Find where the given text appears and provide that cell's center as [x, y] coordinate. 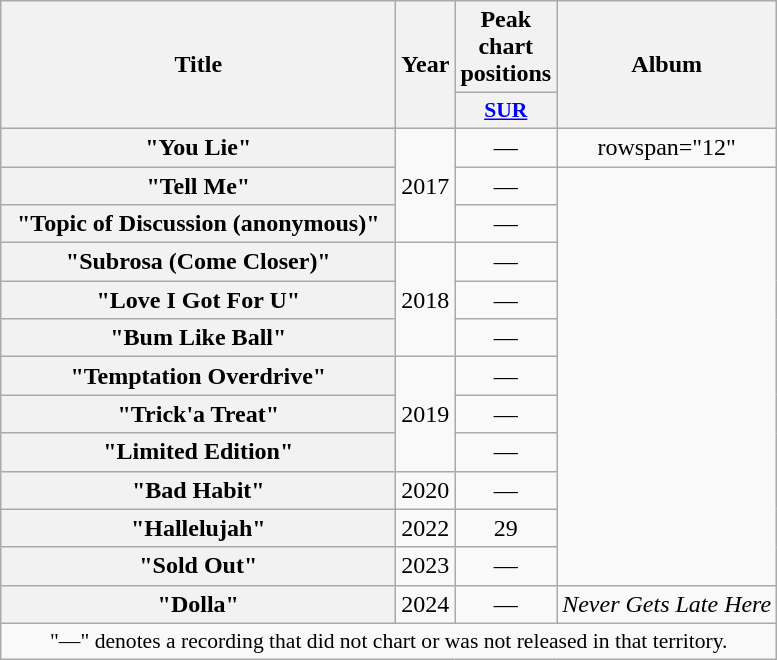
29 [506, 528]
2023 [426, 566]
2024 [426, 604]
2018 [426, 300]
Never Gets Late Here [667, 604]
"Trick'a Treat" [198, 414]
"Tell Me" [198, 185]
"Sold Out" [198, 566]
"Subrosa (Come Closer)" [198, 262]
"Dolla" [198, 604]
2017 [426, 185]
Title [198, 65]
"You Lie" [198, 147]
"Temptation Overdrive" [198, 376]
"Limited Edition" [198, 452]
Year [426, 65]
2019 [426, 414]
"Hallelujah" [198, 528]
Album [667, 65]
"—" denotes a recording that did not chart or was not released in that territory. [389, 641]
2022 [426, 528]
2020 [426, 490]
"Love I Got For U" [198, 300]
"Bum Like Ball" [198, 338]
"Bad Habit" [198, 490]
rowspan="12" [667, 147]
"Topic of Discussion (anonymous)" [198, 224]
Peak chart positions [506, 47]
SUR [506, 111]
